Capture the cell that displays the provided text and extract its [x, y] central coordinate. 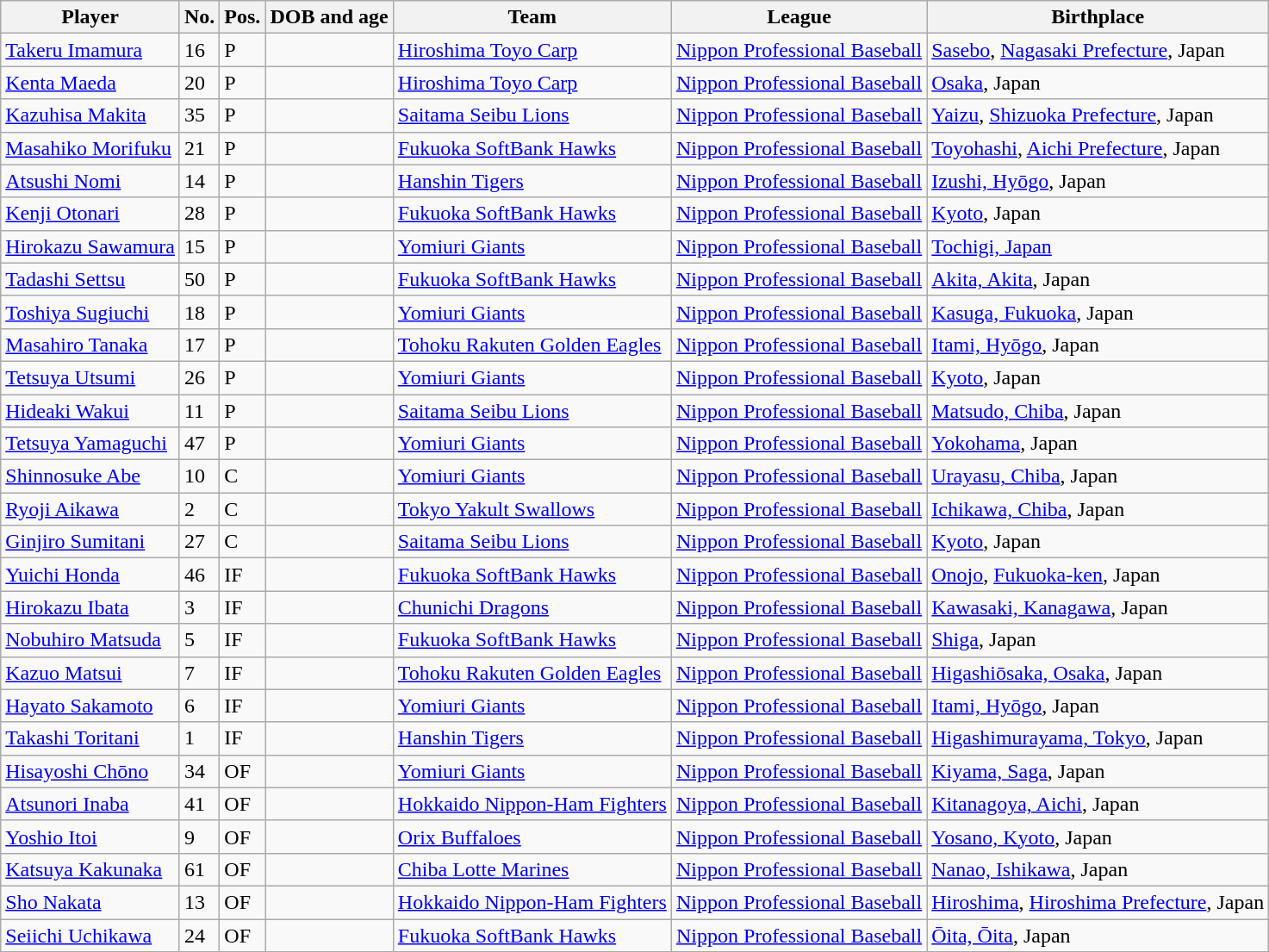
Yosano, Kyoto, Japan [1098, 837]
10 [199, 476]
Kasuga, Fukuoka, Japan [1098, 312]
28 [199, 214]
DOB and age [329, 17]
Orix Buffaloes [532, 837]
1 [199, 738]
61 [199, 869]
Atsunori Inaba [90, 804]
Yaizu, Shizuoka Prefecture, Japan [1098, 115]
No. [199, 17]
20 [199, 83]
Ichikawa, Chiba, Japan [1098, 509]
Nobuhiro Matsuda [90, 640]
34 [199, 771]
Kitanagoya, Aichi, Japan [1098, 804]
Nanao, Ishikawa, Japan [1098, 869]
Takeru Imamura [90, 50]
League [799, 17]
Hideaki Wakui [90, 411]
Tadashi Settsu [90, 279]
50 [199, 279]
Masahiro Tanaka [90, 345]
Kazuo Matsui [90, 673]
Hisayoshi Chōno [90, 771]
7 [199, 673]
35 [199, 115]
Hirokazu Ibata [90, 607]
Ōita, Ōita, Japan [1098, 935]
Urayasu, Chiba, Japan [1098, 476]
9 [199, 837]
Higashimurayama, Tokyo, Japan [1098, 738]
Onojo, Fukuoka-ken, Japan [1098, 575]
41 [199, 804]
Izushi, Hyōgo, Japan [1098, 181]
3 [199, 607]
27 [199, 542]
Masahiko Morifuku [90, 148]
Yuichi Honda [90, 575]
24 [199, 935]
Player [90, 17]
14 [199, 181]
18 [199, 312]
Kiyama, Saga, Japan [1098, 771]
Tokyo Yakult Swallows [532, 509]
Yoshio Itoi [90, 837]
Osaka, Japan [1098, 83]
Birthplace [1098, 17]
Ginjiro Sumitani [90, 542]
Tochigi, Japan [1098, 246]
Higashiōsaka, Osaka, Japan [1098, 673]
15 [199, 246]
11 [199, 411]
Tetsuya Yamaguchi [90, 444]
13 [199, 902]
Kazuhisa Makita [90, 115]
Toyohashi, Aichi Prefecture, Japan [1098, 148]
5 [199, 640]
Sho Nakata [90, 902]
Matsudo, Chiba, Japan [1098, 411]
Hirokazu Sawamura [90, 246]
Kenta Maeda [90, 83]
Atsushi Nomi [90, 181]
Takashi Toritani [90, 738]
Tetsuya Utsumi [90, 377]
47 [199, 444]
Hayato Sakamoto [90, 706]
Yokohama, Japan [1098, 444]
Ryoji Aikawa [90, 509]
Kawasaki, Kanagawa, Japan [1098, 607]
6 [199, 706]
Shiga, Japan [1098, 640]
Shinnosuke Abe [90, 476]
Chiba Lotte Marines [532, 869]
Toshiya Sugiuchi [90, 312]
Sasebo, Nagasaki Prefecture, Japan [1098, 50]
2 [199, 509]
Akita, Akita, Japan [1098, 279]
Katsuya Kakunaka [90, 869]
Seiichi Uchikawa [90, 935]
Team [532, 17]
16 [199, 50]
46 [199, 575]
21 [199, 148]
26 [199, 377]
Pos. [243, 17]
Hiroshima, Hiroshima Prefecture, Japan [1098, 902]
Kenji Otonari [90, 214]
17 [199, 345]
Chunichi Dragons [532, 607]
